Return [x, y] of the center of cell containing provided text 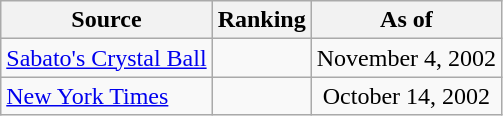
New York Times [106, 96]
Sabato's Crystal Ball [106, 58]
As of [406, 20]
Ranking [262, 20]
Source [106, 20]
October 14, 2002 [406, 96]
November 4, 2002 [406, 58]
